Locate the cell with the specified text and output its [x, y] center coordinate. 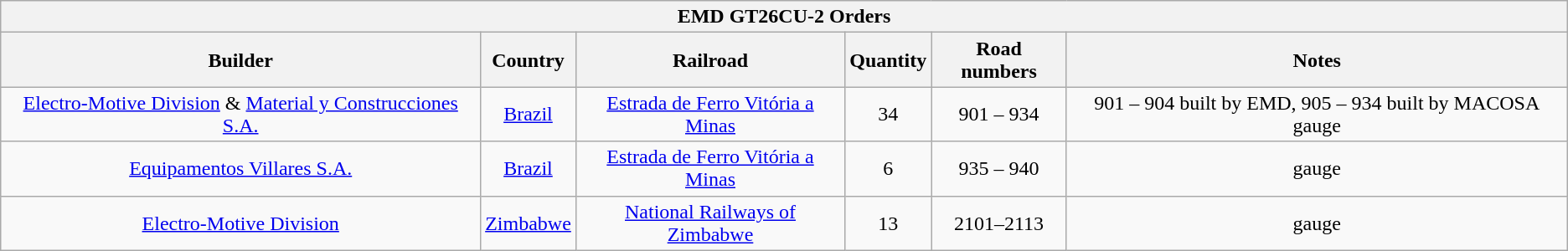
901 – 904 built by EMD, 905 – 934 built by MACOSA gauge [1317, 114]
Railroad [710, 60]
Electro-Motive Division [241, 223]
Road numbers [999, 60]
Quantity [888, 60]
34 [888, 114]
6 [888, 169]
Zimbabwe [529, 223]
Builder [241, 60]
EMD GT26CU-2 Orders [784, 17]
Equipamentos Villares S.A. [241, 169]
13 [888, 223]
Notes [1317, 60]
901 – 934 [999, 114]
Electro-Motive Division & Material y Construcciones S.A. [241, 114]
National Railways of Zimbabwe [710, 223]
Country [529, 60]
2101–2113 [999, 223]
935 – 940 [999, 169]
